Locate the cell with the specified text and output its (x, y) center coordinate. 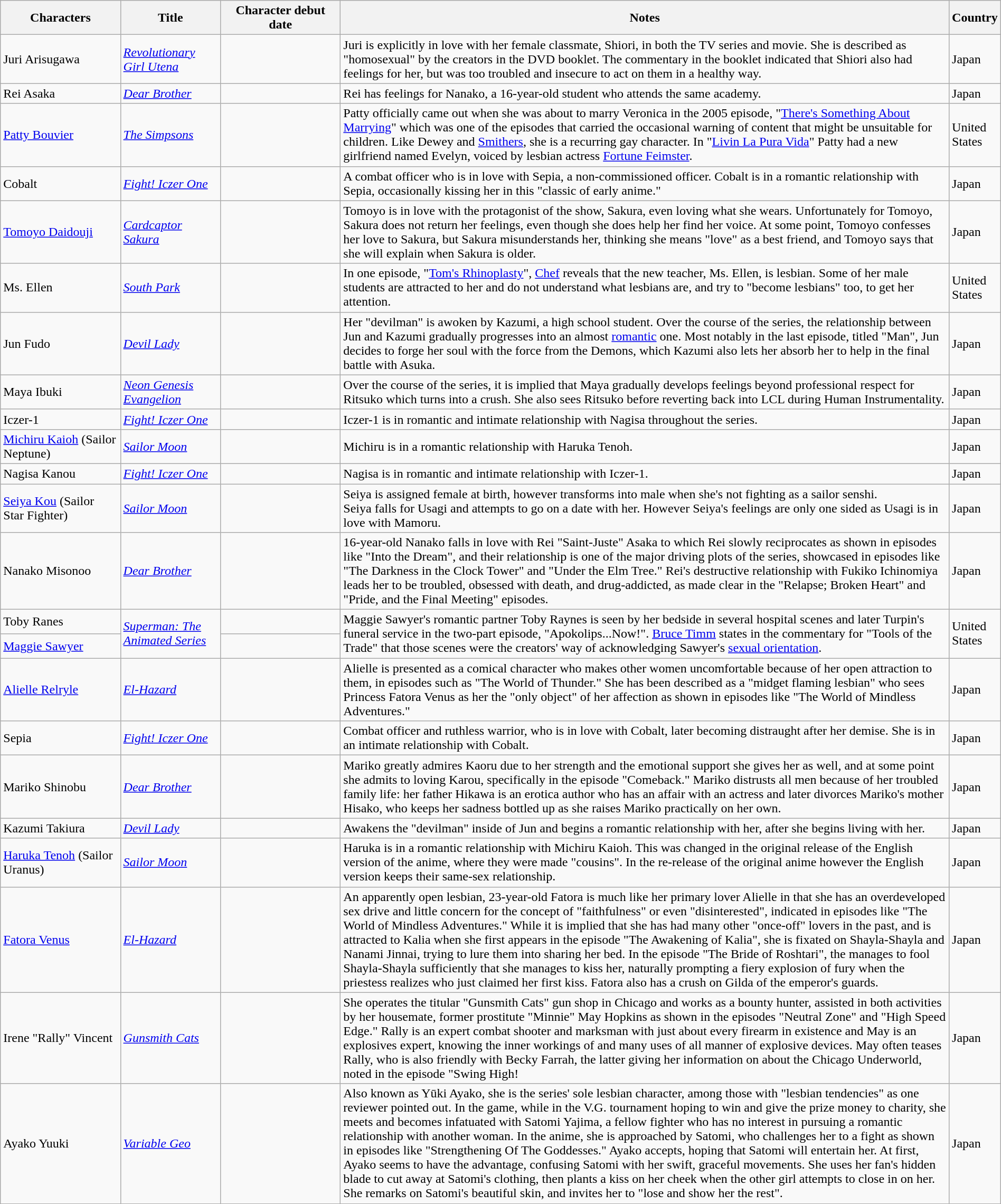
Michiru Kaioh (Sailor Neptune) (60, 447)
Jun Fudo (60, 343)
Sepia (60, 738)
Neon Genesis Evangelion (170, 392)
Title (170, 18)
Cobalt (60, 184)
Iczer-1 is in romantic and intimate relationship with Nagisa throughout the series. (645, 419)
Fatora Venus (60, 940)
Awakens the "devilman" inside of Jun and begins a romantic relationship with her, after she begins living with her. (645, 828)
Seiya Kou (Sailor Star Fighter) (60, 508)
Patty Bouvier (60, 135)
Michiru is in a romantic relationship with Haruka Tenoh. (645, 447)
Alielle Relryle (60, 689)
Juri Arisugawa (60, 59)
Toby Ranes (60, 622)
Nagisa Kanou (60, 473)
Ayako Yuuki (60, 1143)
South Park (170, 288)
Kazumi Takiura (60, 828)
Mariko Shinobu (60, 786)
Country (975, 18)
Notes (645, 18)
Gunsmith Cats (170, 1038)
Tomoyo Daidouji (60, 232)
Ms. Ellen (60, 288)
Haruka Tenoh (Sailor Uranus) (60, 862)
Variable Geo (170, 1143)
Revolutionary Girl Utena (170, 59)
Maya Ibuki (60, 392)
Superman: The Animated Series (170, 634)
Nanako Misonoo (60, 571)
Rei Asaka (60, 93)
Iczer-1 (60, 419)
Character debut date (281, 18)
Nagisa is in romantic and intimate relationship with Iczer-1. (645, 473)
Maggie Sawyer (60, 646)
Irene "Rally" Vincent (60, 1038)
Cardcaptor Sakura (170, 232)
Rei has feelings for Nanako, a 16-year-old student who attends the same academy. (645, 93)
The Simpsons (170, 135)
Characters (60, 18)
